Return [X, Y] of the center of cell containing provided text 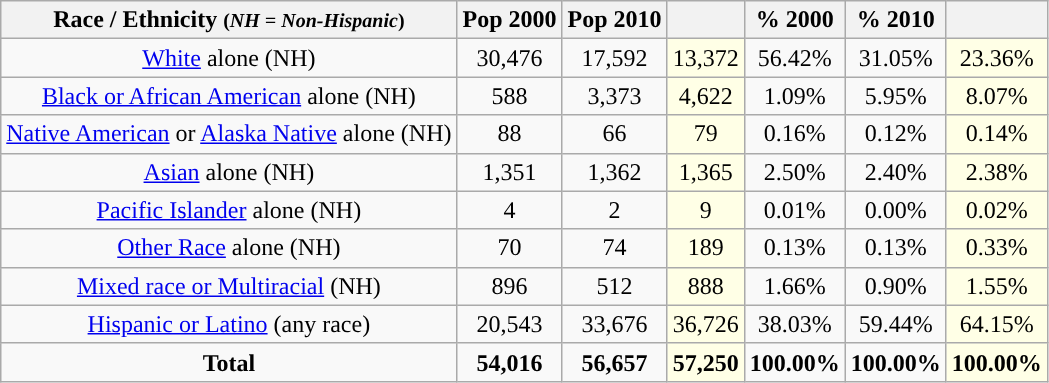
1.55% [996, 286]
36,726 [706, 324]
20,543 [510, 324]
5.95% [896, 96]
% 2010 [896, 20]
0.16% [794, 134]
0.33% [996, 248]
59.44% [896, 324]
189 [706, 248]
56.42% [794, 58]
0.12% [896, 134]
Total [229, 362]
79 [706, 134]
% 2000 [794, 20]
74 [614, 248]
17,592 [614, 58]
31.05% [896, 58]
Hispanic or Latino (any race) [229, 324]
896 [510, 286]
64.15% [996, 324]
White alone (NH) [229, 58]
4 [510, 210]
38.03% [794, 324]
54,016 [510, 362]
588 [510, 96]
4,622 [706, 96]
Asian alone (NH) [229, 172]
88 [510, 134]
2.50% [794, 172]
0.90% [896, 286]
0.00% [896, 210]
Native American or Alaska Native alone (NH) [229, 134]
9 [706, 210]
1,365 [706, 172]
888 [706, 286]
Other Race alone (NH) [229, 248]
1,351 [510, 172]
Race / Ethnicity (NH = Non-Hispanic) [229, 20]
512 [614, 286]
2 [614, 210]
66 [614, 134]
1.09% [794, 96]
Black or African American alone (NH) [229, 96]
13,372 [706, 58]
1.66% [794, 286]
30,476 [510, 58]
0.01% [794, 210]
57,250 [706, 362]
70 [510, 248]
0.02% [996, 210]
Mixed race or Multiracial (NH) [229, 286]
0.14% [996, 134]
Pacific Islander alone (NH) [229, 210]
Pop 2000 [510, 20]
8.07% [996, 96]
3,373 [614, 96]
2.40% [896, 172]
1,362 [614, 172]
33,676 [614, 324]
Pop 2010 [614, 20]
2.38% [996, 172]
56,657 [614, 362]
23.36% [996, 58]
